Return the [x, y] coordinate for the center point of the cell that contains the specified text.  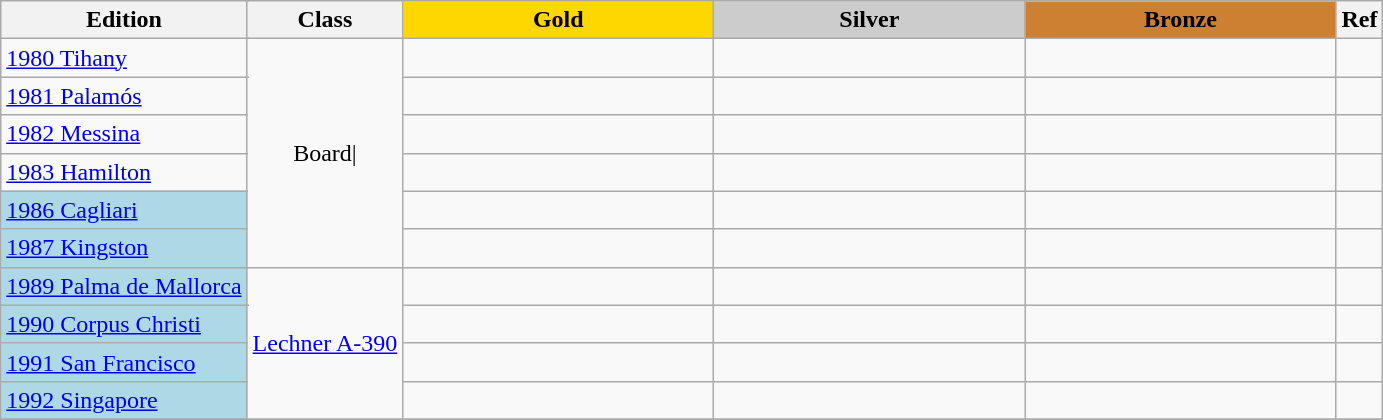
Edition [124, 20]
1992 Singapore [124, 400]
Gold [558, 20]
Lechner A-390 [325, 343]
1991 San Francisco [124, 362]
Ref [1360, 20]
1980 Tihany [124, 58]
Board| [325, 153]
1987 Kingston [124, 248]
1986 Cagliari [124, 210]
1983 Hamilton [124, 172]
1981 Palamós [124, 96]
Class [325, 20]
1990 Corpus Christi [124, 324]
1989 Palma de Mallorca [124, 286]
Silver [870, 20]
1982 Messina [124, 134]
Bronze [1180, 20]
